Output the (x, y) coordinate of the center of the cell containing the given text.  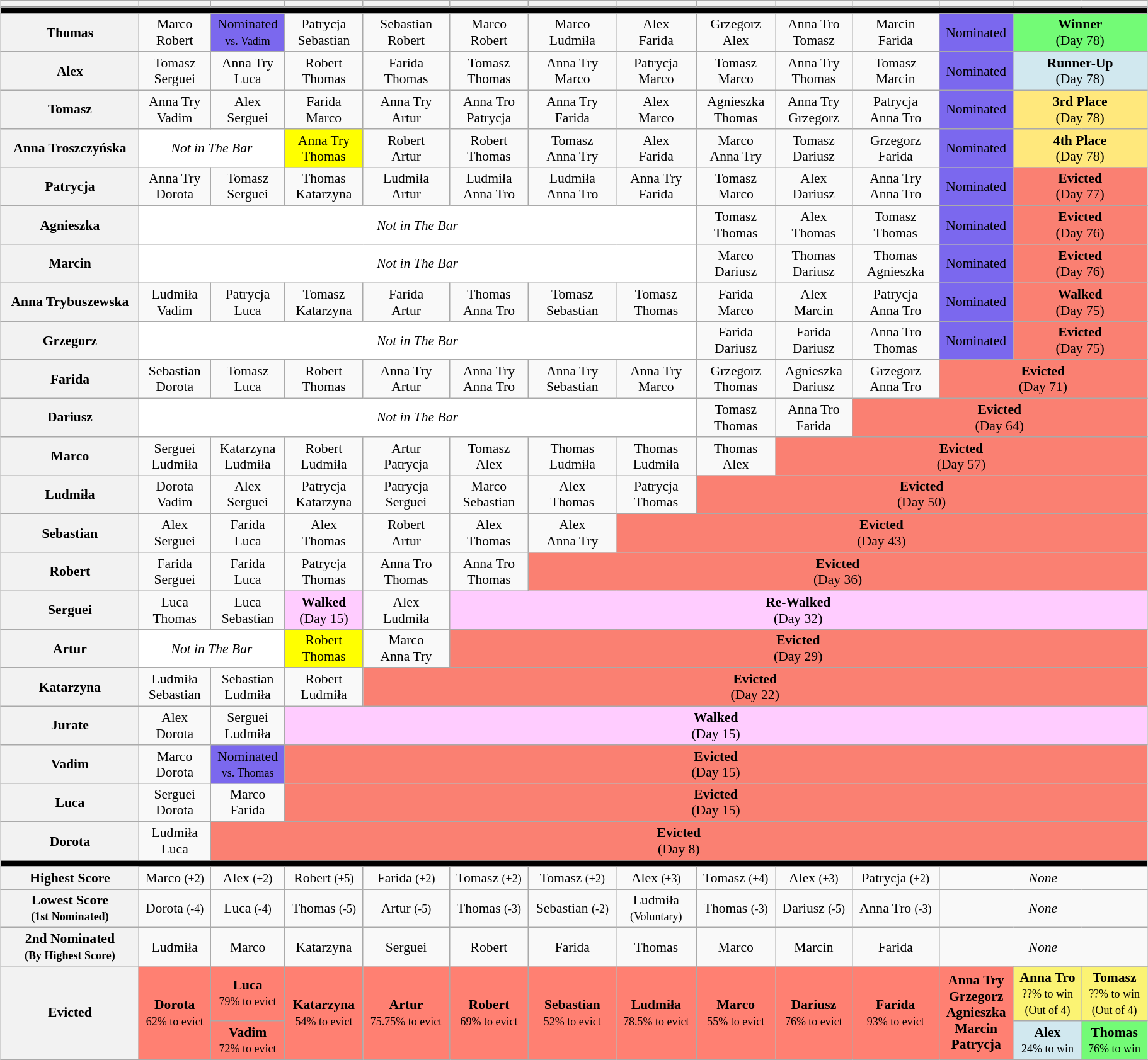
Patrycja (70, 186)
AlexDariusz (814, 186)
LudmiłaVadim (175, 302)
Anna TryVadim (175, 110)
TomaszSebastian (572, 302)
2nd Nominated(By Highest Score) (70, 947)
Artur75.75% to evict (406, 1013)
4th Place (Day 78) (1080, 149)
Dariusz (70, 418)
Sebastian (-2) (572, 908)
Anna TroTomasz (814, 33)
Evicted (Day 64) (999, 418)
Alex (70, 72)
Anna TryGrzegorzAgnieszkaMarcinPatrycja (976, 1013)
TomaszDariusz (814, 149)
Anna Tro (-3) (895, 908)
Tomasz (+4) (736, 878)
Nominatedvs. Vadim (248, 33)
Re-Walked (Day 32) (798, 610)
Vadim72% to evict (248, 1040)
FaridaThomas (406, 72)
Anna TryGrzegorz (814, 110)
PatrycjaLuca (248, 302)
Thomas (-5) (324, 908)
Jurate (70, 726)
Marco55% to evict (736, 1013)
Luca79% to evict (248, 994)
MarcoLudmiła (572, 33)
Evicted (Day 57) (961, 456)
MarcoDorota (175, 765)
Evicted (Day 77) (1080, 186)
Dorota (-4) (175, 908)
Anna Tro??% to win(Out of 4) (1047, 994)
MarcoFarida (248, 802)
Anna TroPatrycja (489, 110)
Grzegorz (70, 340)
Agnieszka (70, 225)
AlexMarco (657, 110)
LudmiłaLuca (175, 841)
LudmiłaSebastian (175, 688)
PatrycjaKatarzyna (324, 495)
Winner (Day 78) (1080, 33)
LudmiłaArtur (406, 186)
Runner-Up (Day 78) (1080, 72)
Ludmiła(Voluntary) (657, 908)
Anna TryLuca (248, 72)
Marco (+2) (175, 878)
Evicted (Day 75) (1080, 340)
AgnieszkaThomas (736, 110)
LucaThomas (175, 610)
TomaszKatarzyna (324, 302)
AlexLudmiła (406, 610)
SergueiDorota (175, 802)
AlexMarcin (814, 302)
GrzegorzThomas (736, 379)
AlexAnna Try (572, 533)
Patrycja (+2) (895, 878)
TomaszAlex (489, 456)
TomaszLuca (248, 379)
Farida (+2) (406, 878)
Evicted (Day 50) (922, 495)
Thomas76% to win (1114, 1040)
Dorota (70, 841)
TomaszMarcin (895, 72)
Sebastian (70, 533)
GrzegorzAlex (736, 33)
MarcoDariusz (736, 263)
SebastianLudmiła (248, 688)
Dorota62% to evict (175, 1013)
SebastianDorota (175, 379)
PatrycjaSerguei (406, 495)
Highest Score (70, 878)
Alex (+2) (248, 878)
Walked (Day 75) (1080, 302)
SebastianRobert (406, 33)
Alex24% to win (1047, 1040)
Evicted (Day 71) (1043, 379)
ThomasAnna Tro (489, 302)
Katarzyna54% to evict (324, 1013)
Robert69% to evict (489, 1013)
AgnieszkaDariusz (814, 379)
FaridaSerguei (175, 572)
Anna TrySebastian (572, 379)
Evicted (Day 29) (798, 649)
Farida93% to evict (895, 1013)
Ludmiła78.5% to evict (657, 1013)
KatarzynaLudmiła (248, 456)
ThomasAgnieszka (895, 263)
Lowest Score(1st Nominated) (70, 908)
Vadim (70, 765)
Evicted (Day 43) (882, 533)
Sebastian52% to evict (572, 1013)
GrzegorzAnna Tro (895, 379)
MarcoSebastian (489, 495)
AlexDorota (175, 726)
Evicted (Day 22) (755, 688)
Tomasz??% to win(Out of 4) (1114, 994)
Nominatedvs. Thomas (248, 765)
LucaSebastian (248, 610)
Anna TroFarida (814, 418)
PatrycjaMarco (657, 72)
Evicted (Day 36) (838, 572)
Anna Trybuszewska (70, 302)
ThomasAlex (736, 456)
Dariusz (-5) (814, 908)
MarcinFarida (895, 33)
Anna Troszczyńska (70, 149)
Dariusz76% to evict (814, 1013)
FaridaArtur (406, 302)
Evicted (70, 1013)
3rd Place (Day 78) (1080, 110)
Evicted (Day 8) (679, 841)
PatrycjaSebastian (324, 33)
Artur (-5) (406, 908)
Luca (-4) (248, 908)
DorotaVadim (175, 495)
ThomasDariusz (814, 263)
ArturPatrycja (406, 456)
Luca (70, 802)
Tomasz (70, 110)
TomaszAnna Try (572, 149)
Robert (+5) (324, 878)
Artur (70, 649)
ThomasKatarzyna (324, 186)
Anna TryDorota (175, 186)
GrzegorzFarida (895, 149)
